Capture the cell that displays the provided text and extract its (x, y) central coordinate. 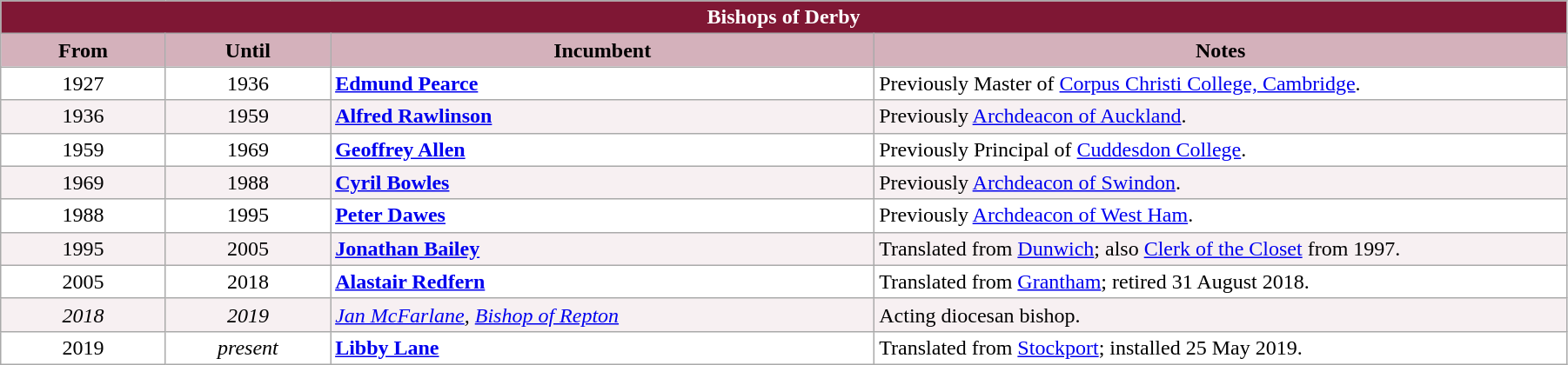
Incumbent (602, 50)
Bishops of Derby (784, 17)
1927 (84, 83)
From (84, 50)
Peter Dawes (602, 216)
Translated from Dunwich; also Clerk of the Closet from 1997. (1221, 249)
Notes (1221, 50)
Acting diocesan bishop. (1221, 315)
Alfred Rawlinson (602, 116)
Geoffrey Allen (602, 149)
Jonathan Bailey (602, 249)
Previously Archdeacon of Swindon. (1221, 182)
Translated from Grantham; retired 31 August 2018. (1221, 282)
Until (247, 50)
Previously Principal of Cuddesdon College. (1221, 149)
Cyril Bowles (602, 182)
Previously Master of Corpus Christi College, Cambridge. (1221, 83)
Translated from Stockport; installed 25 May 2019. (1221, 348)
present (247, 348)
Alastair Redfern (602, 282)
Libby Lane (602, 348)
Previously Archdeacon of West Ham. (1221, 216)
Jan McFarlane, Bishop of Repton (602, 315)
Previously Archdeacon of Auckland. (1221, 116)
Edmund Pearce (602, 83)
